Pinpoint the cell where the given text exists, returning its (x, y) midpoint coordinate. 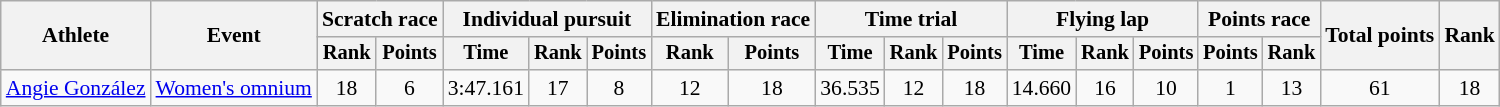
Event (234, 36)
Angie González (76, 88)
61 (1380, 88)
1 (1230, 88)
Time trial (910, 19)
Elimination race (733, 19)
Points race (1259, 19)
3:47.161 (486, 88)
36.535 (850, 88)
Athlete (76, 36)
Flying lap (1102, 19)
17 (558, 88)
13 (1292, 88)
6 (409, 88)
Individual pursuit (547, 19)
Women's omnium (234, 88)
10 (1166, 88)
Total points (1380, 36)
Scratch race (380, 19)
8 (619, 88)
16 (1105, 88)
14.660 (1042, 88)
